Output the (X, Y) coordinate of the center of the cell containing the given text.  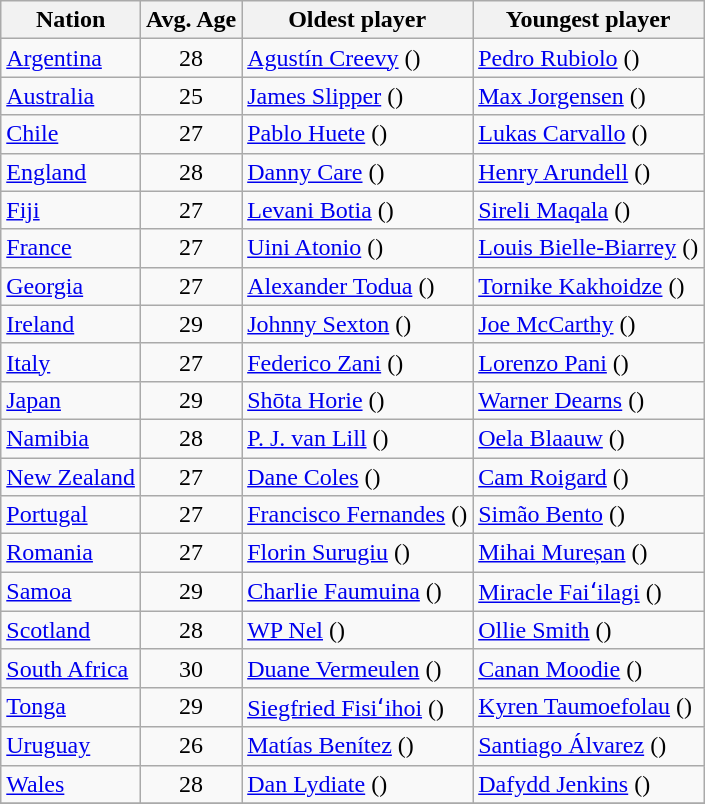
Dane Coles () (358, 477)
Cam Roigard () (588, 477)
Agustín Creevy () (358, 58)
Avg. Age (190, 20)
Dan Lydiate () (358, 784)
WP Nel () (358, 630)
Sireli Maqala () (588, 210)
P. J. van Lill () (358, 438)
Ireland (71, 324)
Chile (71, 134)
Tonga (71, 707)
Namibia (71, 438)
Wales (71, 784)
Pedro Rubiolo () (588, 58)
25 (190, 96)
Duane Vermeulen () (358, 668)
Dafydd Jenkins () (588, 784)
Charlie Faumuina () (358, 592)
Simão Bento () (588, 515)
30 (190, 668)
Portugal (71, 515)
Oldest player (358, 20)
Pablo Huete () (358, 134)
Henry Arundell () (588, 172)
Miracle Faiʻilagi () (588, 592)
Uini Atonio () (358, 248)
Louis Bielle-Biarrey () (588, 248)
Kyren Taumoefolau () (588, 707)
New Zealand (71, 477)
Youngest player (588, 20)
Georgia (71, 286)
Mihai Mureșan () (588, 553)
Warner Dearns () (588, 400)
Nation (71, 20)
Joe McCarthy () (588, 324)
Matías Benítez () (358, 746)
Tornike Kakhoidze () (588, 286)
Fiji (71, 210)
Francisco Fernandes () (358, 515)
Romania (71, 553)
Oela Blaauw () (588, 438)
Canan Moodie () (588, 668)
26 (190, 746)
Uruguay (71, 746)
Ollie Smith () (588, 630)
Italy (71, 362)
Shōta Horie () (358, 400)
France (71, 248)
Levani Botia () (358, 210)
Lorenzo Pani () (588, 362)
Japan (71, 400)
James Slipper () (358, 96)
Danny Care () (358, 172)
South Africa (71, 668)
Argentina (71, 58)
Siegfried Fisiʻihoi () (358, 707)
Scotland (71, 630)
Samoa (71, 592)
Max Jorgensen () (588, 96)
Alexander Todua () (358, 286)
Johnny Sexton () (358, 324)
Florin Surugiu () (358, 553)
Lukas Carvallo () (588, 134)
Australia (71, 96)
Santiago Álvarez () (588, 746)
England (71, 172)
Federico Zani () (358, 362)
